Pinpoint the cell where the given text exists, returning its [x, y] midpoint coordinate. 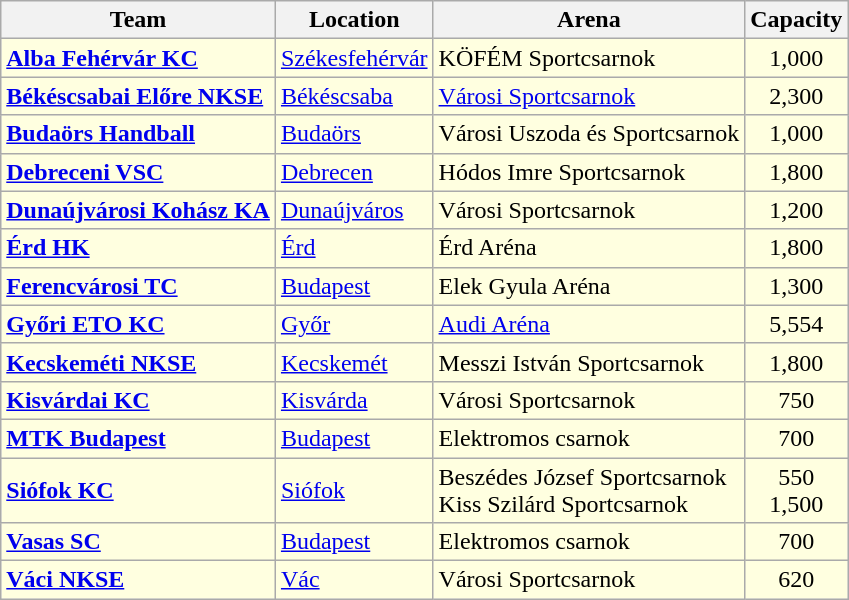
MTK Budapest [138, 438]
Érd HK [138, 248]
Érd Aréna [589, 248]
Kecskeméti NKSE [138, 362]
Dunaújváros [354, 210]
5,554 [796, 324]
2,300 [796, 96]
5501,500 [796, 490]
Kisvárdai KC [138, 400]
1,200 [796, 210]
Váci NKSE [138, 580]
Budaörs [354, 134]
Vác [354, 580]
Hódos Imre Sportcsarnok [589, 172]
Győr [354, 324]
750 [796, 400]
Érd [354, 248]
Debreceni VSC [138, 172]
Siófok [354, 490]
Győri ETO KC [138, 324]
1,300 [796, 286]
Messzi István Sportcsarnok [589, 362]
620 [796, 580]
Team [138, 20]
Kecskemét [354, 362]
Békéscsaba [354, 96]
Székesfehérvár [354, 58]
Békéscsabai Előre NKSE [138, 96]
Elek Gyula Aréna [589, 286]
Városi Uszoda és Sportcsarnok [589, 134]
Arena [589, 20]
Vasas SC [138, 542]
Budaörs Handball [138, 134]
Alba Fehérvár KC [138, 58]
Dunaújvárosi Kohász KA [138, 210]
Debrecen [354, 172]
Location [354, 20]
Kisvárda [354, 400]
KÖFÉM Sportcsarnok [589, 58]
Capacity [796, 20]
Beszédes József SportcsarnokKiss Szilárd Sportcsarnok [589, 490]
Audi Aréna [589, 324]
Ferencvárosi TC [138, 286]
Siófok KC [138, 490]
